For the text-containing cell, return its midpoint in [x, y] coordinate format. 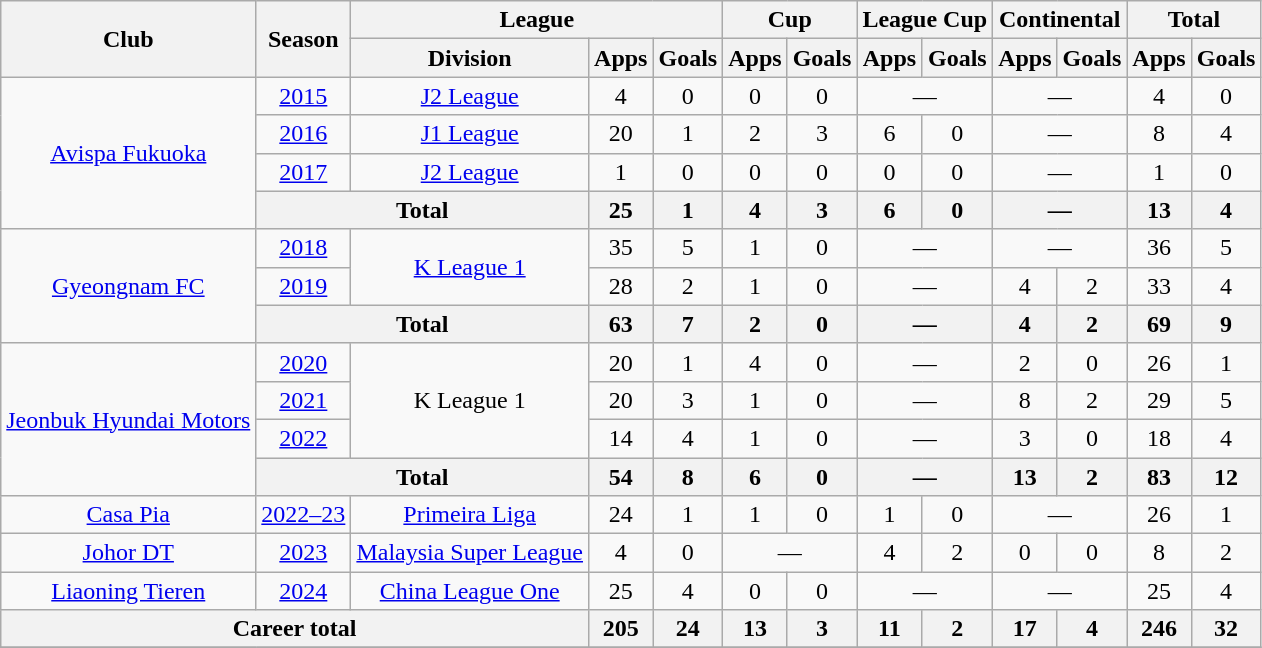
Division [470, 58]
205 [621, 629]
54 [621, 477]
Season [304, 39]
29 [1159, 400]
18 [1159, 438]
Primeira Liga [470, 515]
China League One [470, 591]
2019 [304, 286]
Continental [1060, 20]
246 [1159, 629]
2015 [304, 96]
7 [688, 324]
Cup [790, 20]
Jeonbuk Hyundai Motors [128, 419]
2021 [304, 400]
33 [1159, 286]
11 [890, 629]
Avispa Fukuoka [128, 153]
Gyeongnam FC [128, 286]
Liaoning Tieren [128, 591]
36 [1159, 248]
35 [621, 248]
2016 [304, 134]
32 [1226, 629]
League Cup [925, 20]
69 [1159, 324]
Johor DT [128, 553]
Career total [295, 629]
2017 [304, 172]
9 [1226, 324]
Malaysia Super League [470, 553]
28 [621, 286]
Club [128, 39]
2022 [304, 438]
63 [621, 324]
League [537, 20]
J1 League [470, 134]
2022–23 [304, 515]
2018 [304, 248]
2023 [304, 553]
83 [1159, 477]
2024 [304, 591]
17 [1025, 629]
12 [1226, 477]
Casa Pia [128, 515]
14 [621, 438]
2020 [304, 362]
